Pinpoint the cell where the given text exists, returning its [X, Y] midpoint coordinate. 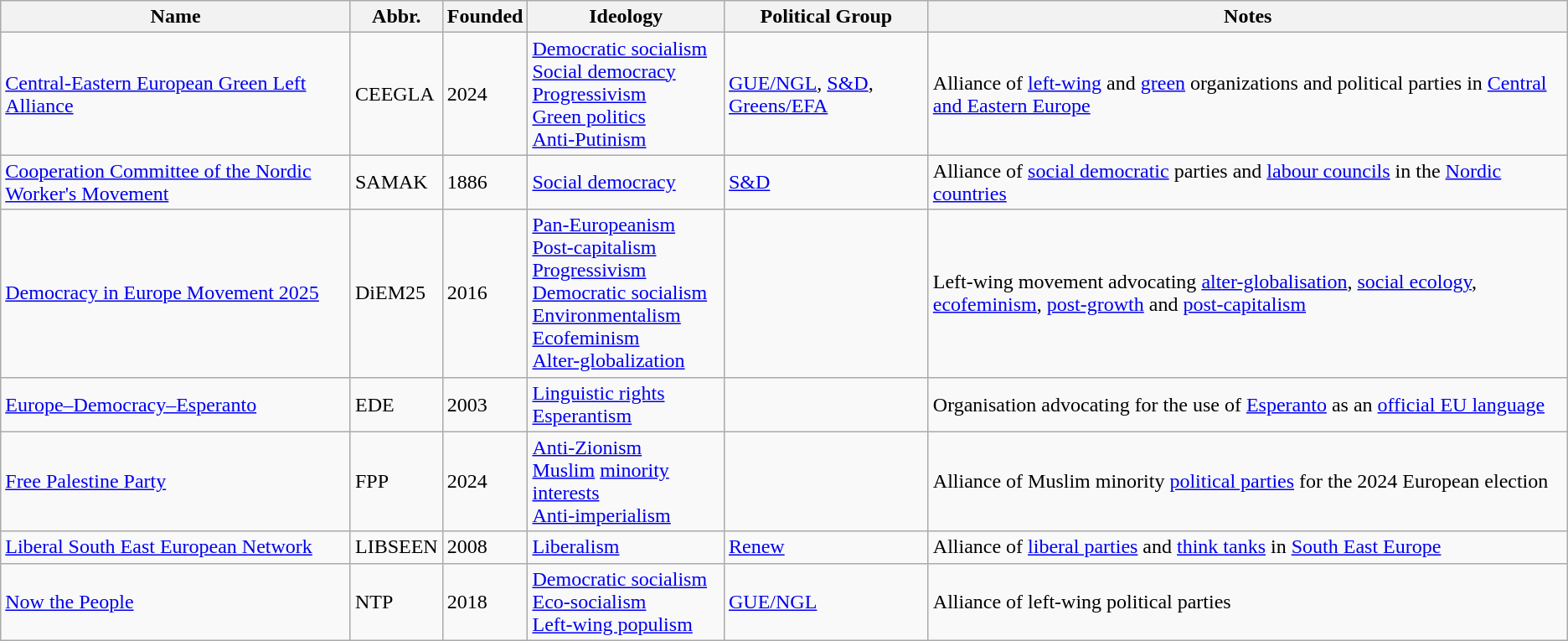
Europe–Democracy–Esperanto [176, 404]
Democratic socialismSocial democracyProgressivismGreen politicsAnti-Putinism [627, 94]
Pan-EuropeanismPost-capitalismProgressivismDemocratic socialismEnvironmentalismEcofeminismAlter-globalization [627, 293]
Alliance of left-wing and green organizations and political parties in Central and Eastern Europe [1248, 94]
Founded [485, 17]
Liberal South East European Network [176, 547]
1886 [485, 183]
2003 [485, 404]
Ideology [627, 17]
Central-Eastern European Green Left Alliance [176, 94]
Notes [1248, 17]
Democracy in Europe Movement 2025 [176, 293]
2018 [485, 602]
Renew [826, 547]
S&D [826, 183]
Political Group [826, 17]
EDE [396, 404]
Social democracy [627, 183]
Now the People [176, 602]
Left-wing movement advocating alter-globalisation, social ecology, ecofeminism, post-growth and post-capitalism [1248, 293]
Linguistic rightsEsperantism [627, 404]
Liberalism [627, 547]
Organisation advocating for the use of Esperanto as an official EU language [1248, 404]
FPP [396, 481]
2008 [485, 547]
Free Palestine Party [176, 481]
Abbr. [396, 17]
Cooperation Committee of the Nordic Worker's Movement [176, 183]
LIBSEEN [396, 547]
2016 [485, 293]
Alliance of social democratic parties and labour councils in the Nordic countries [1248, 183]
Anti-ZionismMuslim minority interestsAnti-imperialism [627, 481]
Alliance of left-wing political parties [1248, 602]
GUE/NGL, S&D, Greens/EFA [826, 94]
GUE/NGL [826, 602]
Alliance of Muslim minority political parties for the 2024 European election [1248, 481]
Name [176, 17]
CEEGLA [396, 94]
Alliance of liberal parties and think tanks in South East Europe [1248, 547]
NTP [396, 602]
SAMAK [396, 183]
Democratic socialismEco-socialismLeft-wing populism [627, 602]
DiEM25 [396, 293]
